Identify which cell holds the provided text, then report its [x, y] central coordinate. 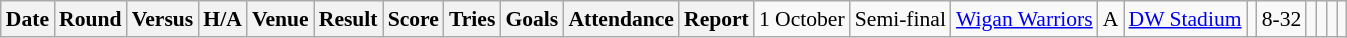
8-32 [1282, 19]
A [1111, 19]
Goals [532, 19]
Score [414, 19]
H/A [222, 19]
Wigan Warriors [1024, 19]
Tries [472, 19]
Round [90, 19]
Venue [280, 19]
Date [28, 19]
Versus [163, 19]
Result [348, 19]
Attendance [621, 19]
Report [716, 19]
DW Stadium [1186, 19]
1 October [802, 19]
Semi-final [900, 19]
